Determine the (x, y) coordinate at the center of the cell enclosing the given text.  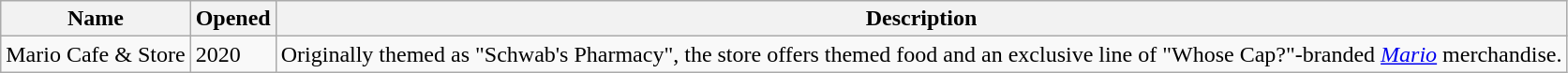
Opened (232, 19)
Mario Cafe & Store (96, 54)
Name (96, 19)
Description (921, 19)
2020 (232, 54)
Originally themed as "Schwab's Pharmacy", the store offers themed food and an exclusive line of "Whose Cap?"-branded Mario merchandise. (921, 54)
